Output the (x, y) coordinate of the center of the cell containing the given text.  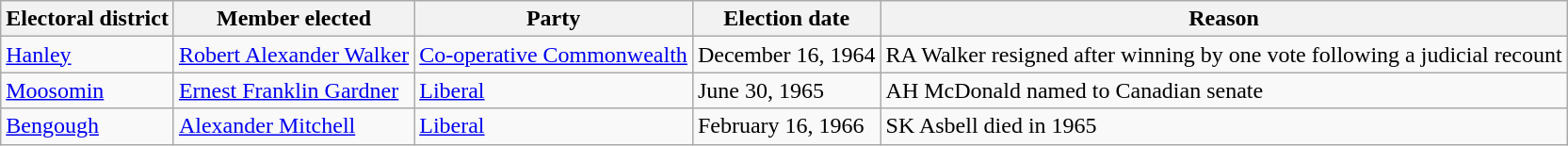
Co-operative Commonwealth (554, 55)
June 30, 1965 (786, 90)
Hanley (88, 55)
December 16, 1964 (786, 55)
Bengough (88, 126)
SK Asbell died in 1965 (1224, 126)
Party (554, 19)
Alexander Mitchell (294, 126)
Ernest Franklin Gardner (294, 90)
Moosomin (88, 90)
Robert Alexander Walker (294, 55)
Electoral district (88, 19)
RA Walker resigned after winning by one vote following a judicial recount (1224, 55)
Reason (1224, 19)
AH McDonald named to Canadian senate (1224, 90)
Member elected (294, 19)
February 16, 1966 (786, 126)
Election date (786, 19)
